Identify which cell holds the provided text, then report its [X, Y] central coordinate. 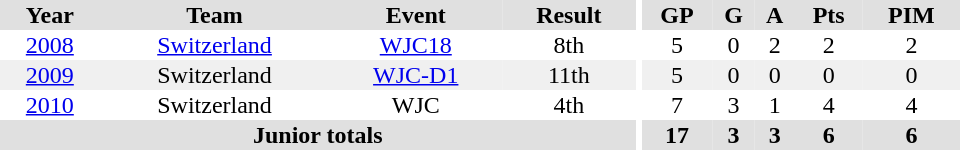
11th [569, 75]
WJC [416, 105]
Event [416, 15]
2009 [50, 75]
8th [569, 45]
2008 [50, 45]
17 [676, 135]
Pts [829, 15]
Team [215, 15]
WJC-D1 [416, 75]
4th [569, 105]
PIM [912, 15]
Year [50, 15]
G [733, 15]
GP [676, 15]
A [775, 15]
7 [676, 105]
2010 [50, 105]
Result [569, 15]
Junior totals [318, 135]
WJC18 [416, 45]
1 [775, 105]
